Provide the (x, y) coordinate of the cell's center where the given text is located.  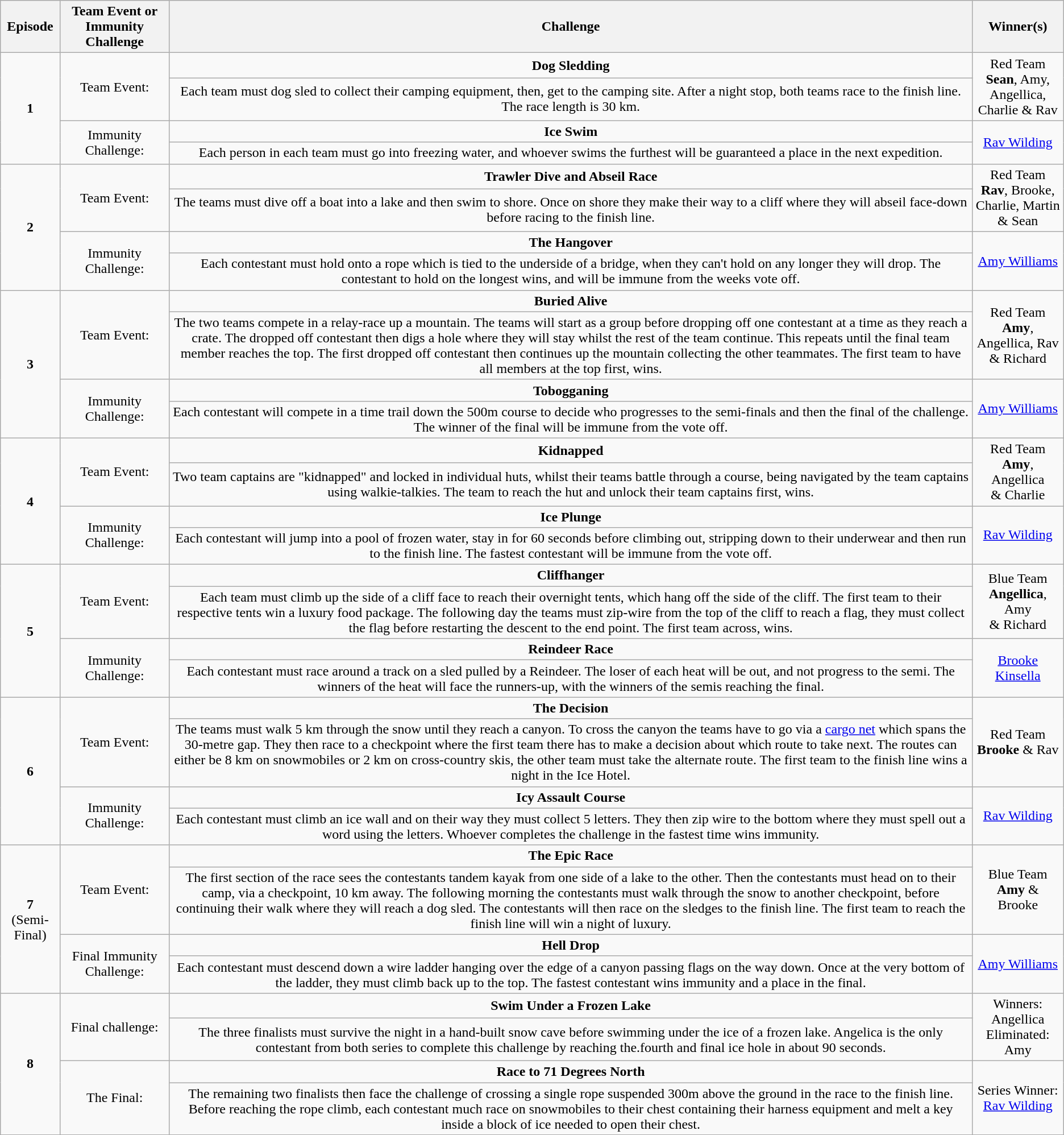
Series Winner:Rav Wilding (1017, 1097)
7(Semi-Final) (31, 919)
Cliffhanger (571, 575)
Tobogganing (571, 390)
Each person in each team must go into freezing water, and whoever swims the furthest will be guaranteed a place in the next expedition. (571, 153)
Buried Alive (571, 301)
Final Immunity Challenge: (115, 963)
Kidnapped (571, 450)
Red TeamSean, Amy, Angellica, Charlie & Rav (1017, 86)
5 (31, 631)
Team Event or Immunity Challenge (115, 27)
Trawler Dive and Abseil Race (571, 176)
Icy Assault Course (571, 797)
Red TeamAmy, Angellica& Charlie (1017, 472)
The Decision (571, 708)
Reindeer Race (571, 649)
Red TeamBrooke & Rav (1017, 742)
1 (31, 108)
Final challenge: (115, 1027)
8 (31, 1063)
Blue TeamAngellica, Amy& Richard (1017, 602)
2 (31, 227)
Ice Plunge (571, 517)
Episode (31, 27)
6 (31, 771)
The Epic Race (571, 856)
Blue TeamAmy & Brooke (1017, 889)
Ice Swim (571, 131)
The Final: (115, 1097)
The Hangover (571, 242)
3 (31, 364)
Hell Drop (571, 945)
Winners:AngellicaEliminated:Amy (1017, 1027)
Challenge (571, 27)
Dog Sledding (571, 65)
Red TeamAmy, Angellica, Rav & Richard (1017, 334)
Race to 71 Degrees North (571, 1071)
4 (31, 501)
Swim Under a Frozen Lake (571, 1005)
Brooke Kinsella (1017, 668)
Red TeamRav, Brooke, Charlie, Martin& Sean (1017, 198)
Winner(s) (1017, 27)
